Extract the (x, y) coordinate from the center of the cell holding the provided text.  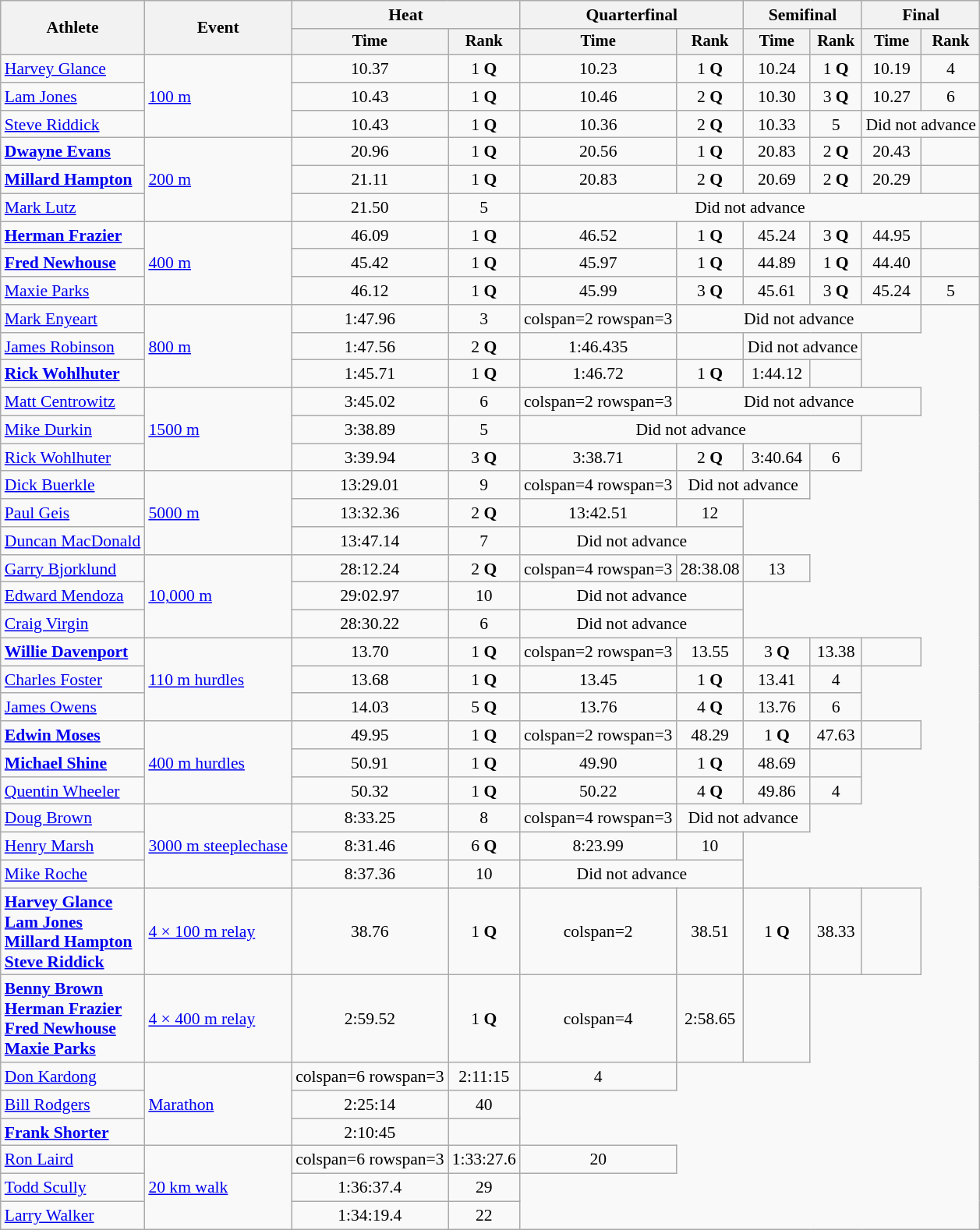
colspan=2 (599, 931)
10.24 (777, 69)
Maxie Parks (73, 291)
10.23 (599, 69)
1:45.71 (370, 374)
10.30 (777, 97)
1:46.72 (599, 374)
3:39.94 (370, 458)
Matt Centrowitz (73, 402)
Mike Roche (73, 875)
28:30.22 (370, 624)
45.97 (599, 263)
28:12.24 (370, 569)
Millard Hampton (73, 180)
13:32.36 (370, 513)
James Owens (73, 708)
45.61 (777, 291)
46.09 (370, 235)
8:23.99 (599, 847)
48.69 (777, 763)
13:29.01 (370, 486)
Marathon (218, 1104)
21.50 (370, 208)
Semifinal (803, 15)
6 Q (484, 847)
James Robinson (73, 347)
Harvey GlanceLam JonesMillard HamptonSteve Riddick (73, 931)
Dick Buerkle (73, 486)
100 m (218, 97)
1:46.435 (599, 347)
1:34:19.4 (370, 1216)
8 (484, 818)
20.69 (777, 180)
50.91 (370, 763)
3000 m steeplechase (218, 847)
Mark Lutz (73, 208)
Quarterfinal (632, 15)
44.95 (892, 235)
2:10:45 (370, 1133)
4 × 400 m relay (218, 1019)
3:38.71 (599, 458)
1:44.12 (777, 374)
3:38.89 (370, 430)
Bill Rodgers (73, 1105)
Benny BrownHerman FrazierFred NewhouseMaxie Parks (73, 1019)
Athlete (73, 28)
Fred Newhouse (73, 263)
49.90 (599, 763)
10.19 (892, 69)
8:37.36 (370, 875)
14.03 (370, 708)
200 m (218, 179)
45.42 (370, 263)
10.36 (599, 125)
48.29 (709, 735)
50.32 (370, 791)
8:31.46 (370, 847)
3:45.02 (370, 402)
28:38.08 (709, 569)
46.12 (370, 291)
4 × 100 m relay (218, 931)
Harvey Glance (73, 69)
29 (484, 1188)
colspan=4 (599, 1019)
49.95 (370, 735)
400 m hurdles (218, 762)
13.70 (370, 652)
13.41 (777, 680)
13.38 (836, 652)
5000 m (218, 513)
Mike Durkin (73, 430)
Ron Laird (73, 1160)
Henry Marsh (73, 847)
44.89 (777, 263)
7 (484, 541)
10.37 (370, 69)
Charles Foster (73, 680)
Frank Shorter (73, 1133)
Heat (405, 15)
Paul Geis (73, 513)
13.68 (370, 680)
Lam Jones (73, 97)
44.40 (892, 263)
Edwin Moses (73, 735)
13 (777, 569)
400 m (218, 263)
49.86 (777, 791)
1500 m (218, 430)
Duncan MacDonald (73, 541)
Edward Mendoza (73, 596)
10.33 (777, 125)
29:02.97 (370, 596)
22 (484, 1216)
3:40.64 (777, 458)
5 Q (484, 708)
13.55 (709, 652)
Craig Virgin (73, 624)
10,000 m (218, 597)
20.56 (599, 152)
38.33 (836, 931)
45.99 (599, 291)
9 (484, 486)
Garry Bjorklund (73, 569)
2:11:15 (484, 1076)
Steve Riddick (73, 125)
2:59.52 (370, 1019)
3 (484, 319)
2:58.65 (709, 1019)
50.22 (599, 791)
1:47.56 (370, 347)
Mark Enyeart (73, 319)
Don Kardong (73, 1076)
Willie Davenport (73, 652)
1:33:27.6 (484, 1160)
2:25:14 (370, 1105)
13:42.51 (599, 513)
10.27 (892, 97)
Doug Brown (73, 818)
Todd Scully (73, 1188)
10.46 (599, 97)
20.29 (892, 180)
13.45 (599, 680)
1:47.96 (370, 319)
12 (709, 513)
13:47.14 (370, 541)
21.11 (370, 180)
110 m hurdles (218, 680)
47.63 (836, 735)
40 (484, 1105)
Event (218, 28)
Quentin Wheeler (73, 791)
Herman Frazier (73, 235)
Larry Walker (73, 1216)
Dwayne Evans (73, 152)
20.43 (892, 152)
Michael Shine (73, 763)
8:33.25 (370, 818)
38.76 (370, 931)
800 m (218, 346)
20 km walk (218, 1188)
46.52 (599, 235)
Final (921, 15)
20 (599, 1160)
1:36:37.4 (370, 1188)
20.96 (370, 152)
38.51 (709, 931)
